Return (X, Y) of the center of cell containing provided text 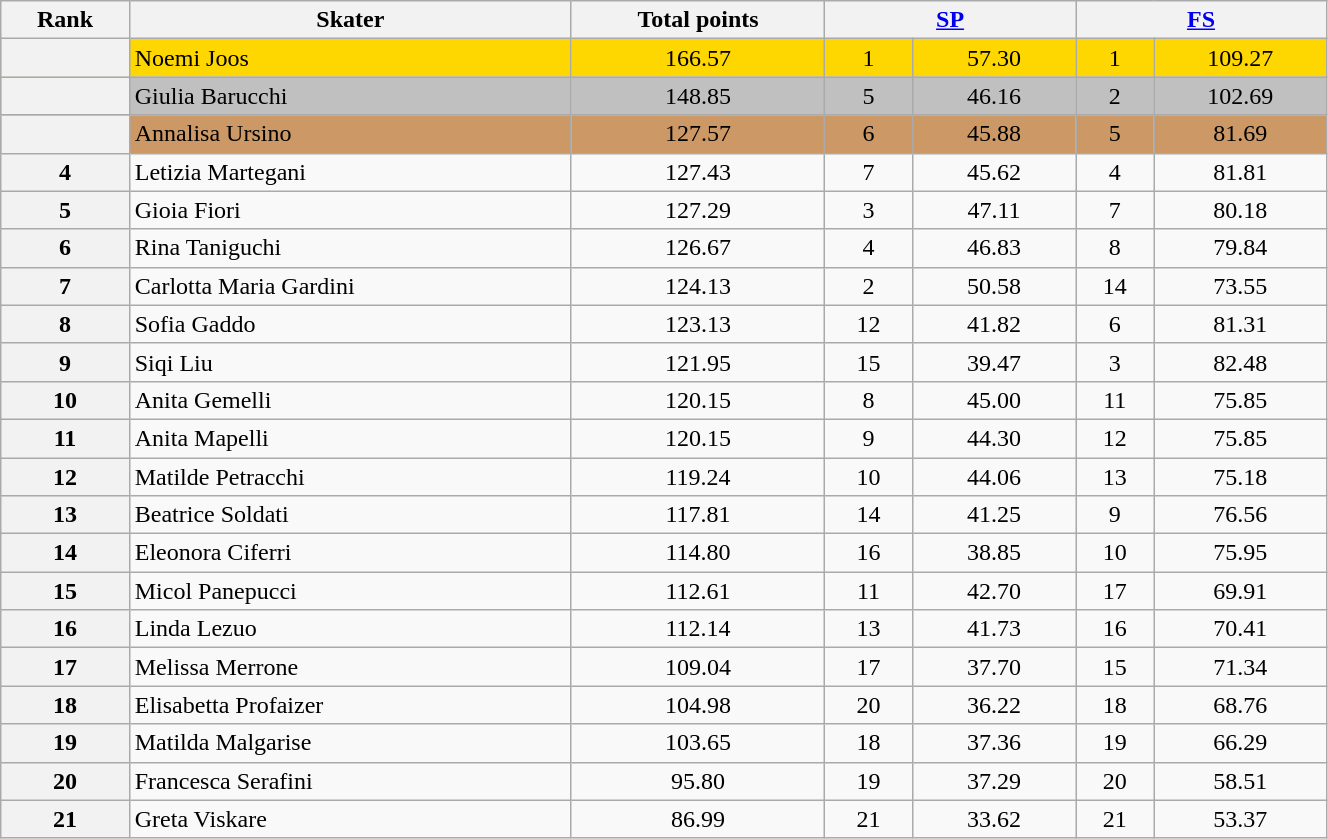
44.30 (994, 438)
33.62 (994, 819)
Gioia Fiori (350, 210)
112.61 (698, 591)
Noemi Joos (350, 58)
148.85 (698, 96)
79.84 (1240, 248)
71.34 (1240, 667)
45.88 (994, 134)
123.13 (698, 324)
81.81 (1240, 172)
119.24 (698, 477)
37.70 (994, 667)
41.25 (994, 515)
Eleonora Ciferri (350, 553)
Anita Gemelli (350, 400)
127.43 (698, 172)
117.81 (698, 515)
36.22 (994, 705)
Melissa Merrone (350, 667)
Sofia Gaddo (350, 324)
127.29 (698, 210)
114.80 (698, 553)
104.98 (698, 705)
SP (950, 20)
102.69 (1240, 96)
86.99 (698, 819)
Carlotta Maria Gardini (350, 286)
Annalisa Ursino (350, 134)
80.18 (1240, 210)
FS (1202, 20)
41.73 (994, 629)
Beatrice Soldati (350, 515)
53.37 (1240, 819)
121.95 (698, 362)
50.58 (994, 286)
70.41 (1240, 629)
Francesca Serafini (350, 781)
166.57 (698, 58)
73.55 (1240, 286)
Skater (350, 20)
Rank (65, 20)
Matilde Petracchi (350, 477)
126.67 (698, 248)
68.76 (1240, 705)
127.57 (698, 134)
42.70 (994, 591)
75.95 (1240, 553)
Siqi Liu (350, 362)
109.27 (1240, 58)
112.14 (698, 629)
124.13 (698, 286)
47.11 (994, 210)
Greta Viskare (350, 819)
82.48 (1240, 362)
38.85 (994, 553)
46.83 (994, 248)
109.04 (698, 667)
103.65 (698, 743)
66.29 (1240, 743)
Giulia Barucchi (350, 96)
Elisabetta Profaizer (350, 705)
Anita Mapelli (350, 438)
69.91 (1240, 591)
Micol Panepucci (350, 591)
76.56 (1240, 515)
37.29 (994, 781)
57.30 (994, 58)
39.47 (994, 362)
Linda Lezuo (350, 629)
41.82 (994, 324)
44.06 (994, 477)
46.16 (994, 96)
Total points (698, 20)
45.00 (994, 400)
95.80 (698, 781)
81.69 (1240, 134)
45.62 (994, 172)
Matilda Malgarise (350, 743)
58.51 (1240, 781)
Letizia Martegani (350, 172)
81.31 (1240, 324)
37.36 (994, 743)
Rina Taniguchi (350, 248)
75.18 (1240, 477)
